Extract the [x, y] coordinate from the center of the cell holding the provided text.  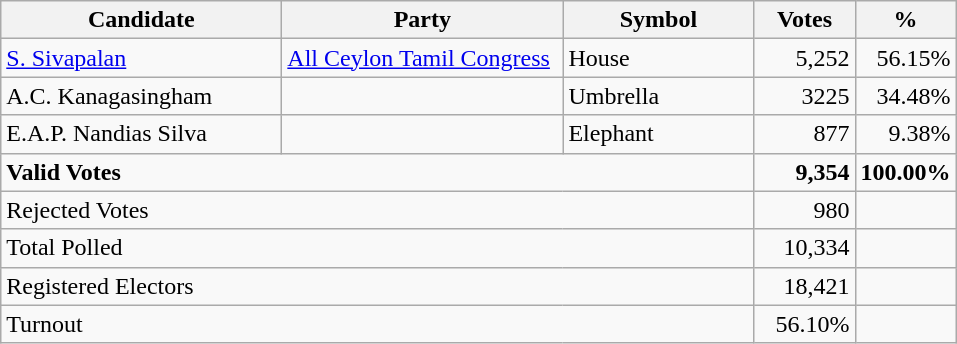
Votes [804, 20]
5,252 [804, 58]
House [658, 58]
Umbrella [658, 96]
10,334 [804, 248]
9.38% [906, 134]
980 [804, 210]
Total Polled [378, 248]
All Ceylon Tamil Congress [422, 58]
Elephant [658, 134]
Symbol [658, 20]
34.48% [906, 96]
877 [804, 134]
Rejected Votes [378, 210]
Valid Votes [378, 172]
Party [422, 20]
% [906, 20]
A.C. Kanagasingham [142, 96]
Candidate [142, 20]
E.A.P. Nandias Silva [142, 134]
Turnout [378, 324]
18,421 [804, 286]
3225 [804, 96]
100.00% [906, 172]
S. Sivapalan [142, 58]
9,354 [804, 172]
Registered Electors [378, 286]
56.10% [804, 324]
56.15% [906, 58]
